Identify which cell holds the provided text, then report its [x, y] central coordinate. 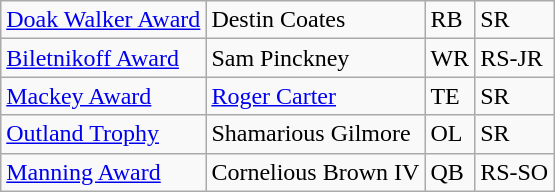
TE [450, 96]
Outland Trophy [104, 134]
Destin Coates [316, 20]
Cornelious Brown IV [316, 172]
Shamarious Gilmore [316, 134]
Doak Walker Award [104, 20]
WR [450, 58]
RS-SO [514, 172]
Mackey Award [104, 96]
QB [450, 172]
Sam Pinckney [316, 58]
Roger Carter [316, 96]
RB [450, 20]
Manning Award [104, 172]
OL [450, 134]
RS-JR [514, 58]
Biletnikoff Award [104, 58]
